Scan for the cell matching the given text and deliver its [X, Y] coordinate at center. 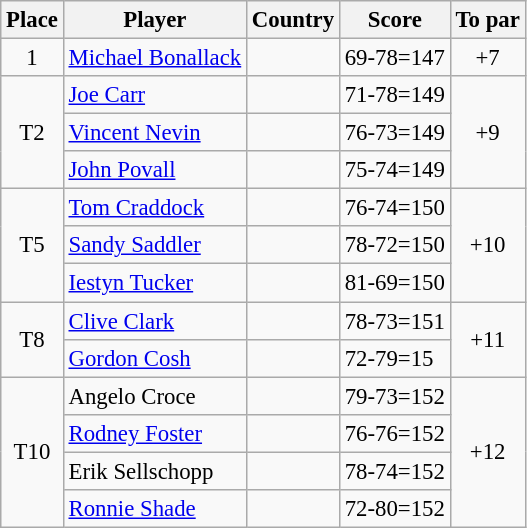
Erik Sellschopp [154, 471]
To par [488, 20]
69-78=147 [394, 58]
T2 [32, 132]
T5 [32, 246]
Michael Bonallack [154, 58]
T10 [32, 452]
Angelo Croce [154, 396]
Vincent Nevin [154, 133]
71-78=149 [394, 95]
Joe Carr [154, 95]
76-74=150 [394, 208]
+9 [488, 132]
76-76=152 [394, 433]
Place [32, 20]
Tom Craddock [154, 208]
+7 [488, 58]
81-69=150 [394, 283]
Ronnie Shade [154, 509]
Score [394, 20]
+12 [488, 452]
+11 [488, 340]
76-73=149 [394, 133]
John Povall [154, 170]
T8 [32, 340]
78-73=151 [394, 321]
Gordon Cosh [154, 358]
75-74=149 [394, 170]
1 [32, 58]
Country [294, 20]
Clive Clark [154, 321]
Iestyn Tucker [154, 283]
72-80=152 [394, 509]
+10 [488, 246]
Sandy Saddler [154, 245]
79-73=152 [394, 396]
Rodney Foster [154, 433]
72-79=15 [394, 358]
78-74=152 [394, 471]
78-72=150 [394, 245]
Player [154, 20]
